Determine the (X, Y) coordinate at the center of the cell enclosing the given text.  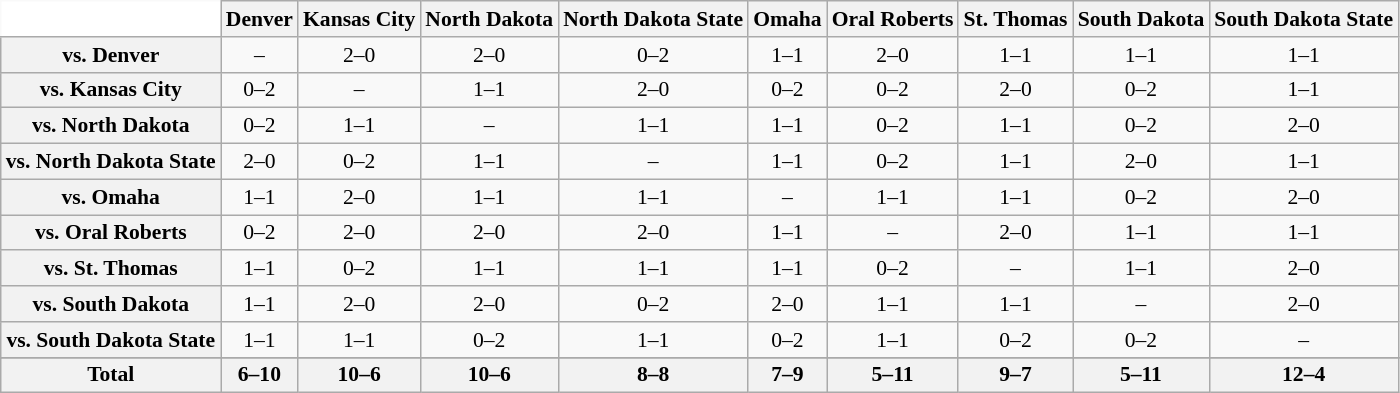
vs. St. Thomas (111, 269)
8–8 (653, 375)
St. Thomas (1015, 19)
vs. North Dakota (111, 126)
South Dakota State (1304, 19)
vs. North Dakota State (111, 162)
vs. South Dakota State (111, 340)
vs. Oral Roberts (111, 233)
vs. Denver (111, 55)
12–4 (1304, 375)
South Dakota (1142, 19)
vs. Kansas City (111, 90)
6–10 (260, 375)
Kansas City (359, 19)
vs. Omaha (111, 197)
7–9 (787, 375)
9–7 (1015, 375)
vs. South Dakota (111, 304)
Total (111, 375)
North Dakota State (653, 19)
Denver (260, 19)
North Dakota (489, 19)
Oral Roberts (893, 19)
Omaha (787, 19)
